Find where the given text appears and provide that cell's center as (X, Y) coordinate. 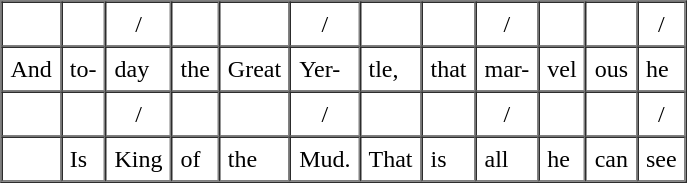
And (32, 68)
that (448, 68)
King (139, 158)
Great (254, 68)
to- (84, 68)
can (612, 158)
tle, (390, 68)
Is (84, 158)
mar- (506, 68)
ous (612, 68)
Yer- (324, 68)
is (448, 158)
vel (562, 68)
That (390, 158)
see (662, 158)
Mud. (324, 158)
day (139, 68)
of (196, 158)
all (506, 158)
